Return the (x, y) coordinate for the center point of the cell that contains the specified text.  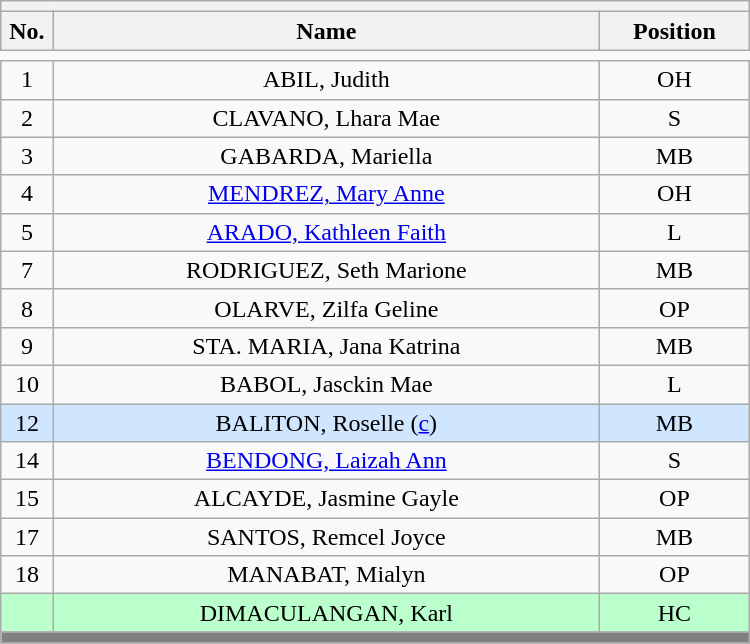
ALCAYDE, Jasmine Gayle (326, 499)
1 (27, 80)
OLARVE, Zilfa Geline (326, 308)
8 (27, 308)
MANABAT, Mialyn (326, 575)
HC (675, 613)
17 (27, 537)
CLAVANO, Lhara Mae (326, 118)
12 (27, 423)
10 (27, 384)
SANTOS, Remcel Joyce (326, 537)
BENDONG, Laizah Ann (326, 461)
MENDREZ, Mary Anne (326, 194)
3 (27, 156)
BABOL, Jasckin Mae (326, 384)
ABIL, Judith (326, 80)
Name (326, 31)
2 (27, 118)
Position (675, 31)
14 (27, 461)
STA. MARIA, Jana Katrina (326, 346)
7 (27, 270)
5 (27, 232)
BALITON, Roselle (c) (326, 423)
RODRIGUEZ, Seth Marione (326, 270)
ARADO, Kathleen Faith (326, 232)
18 (27, 575)
DIMACULANGAN, Karl (326, 613)
15 (27, 499)
9 (27, 346)
No. (27, 31)
4 (27, 194)
GABARDA, Mariella (326, 156)
